Return (X, Y) of the center of cell containing provided text 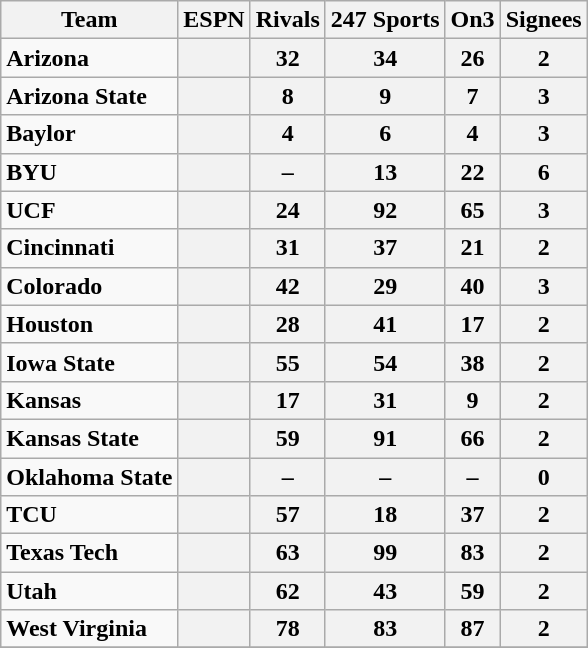
Colorado (90, 286)
Arizona State (90, 96)
Oklahoma State (90, 477)
55 (288, 362)
ESPN (214, 20)
Texas Tech (90, 553)
BYU (90, 172)
Cincinnati (90, 248)
29 (385, 286)
13 (385, 172)
Arizona (90, 58)
62 (288, 591)
34 (385, 58)
Houston (90, 324)
54 (385, 362)
78 (288, 629)
91 (385, 438)
43 (385, 591)
Iowa State (90, 362)
87 (472, 629)
247 Sports (385, 20)
42 (288, 286)
TCU (90, 515)
66 (472, 438)
40 (472, 286)
99 (385, 553)
Rivals (288, 20)
Team (90, 20)
UCF (90, 210)
57 (288, 515)
21 (472, 248)
92 (385, 210)
41 (385, 324)
Signees (544, 20)
24 (288, 210)
8 (288, 96)
28 (288, 324)
22 (472, 172)
On3 (472, 20)
Utah (90, 591)
63 (288, 553)
38 (472, 362)
West Virginia (90, 629)
18 (385, 515)
65 (472, 210)
7 (472, 96)
26 (472, 58)
Baylor (90, 134)
Kansas State (90, 438)
Kansas (90, 400)
0 (544, 477)
32 (288, 58)
